Extract the [X, Y] coordinate from the center of the cell holding the provided text.  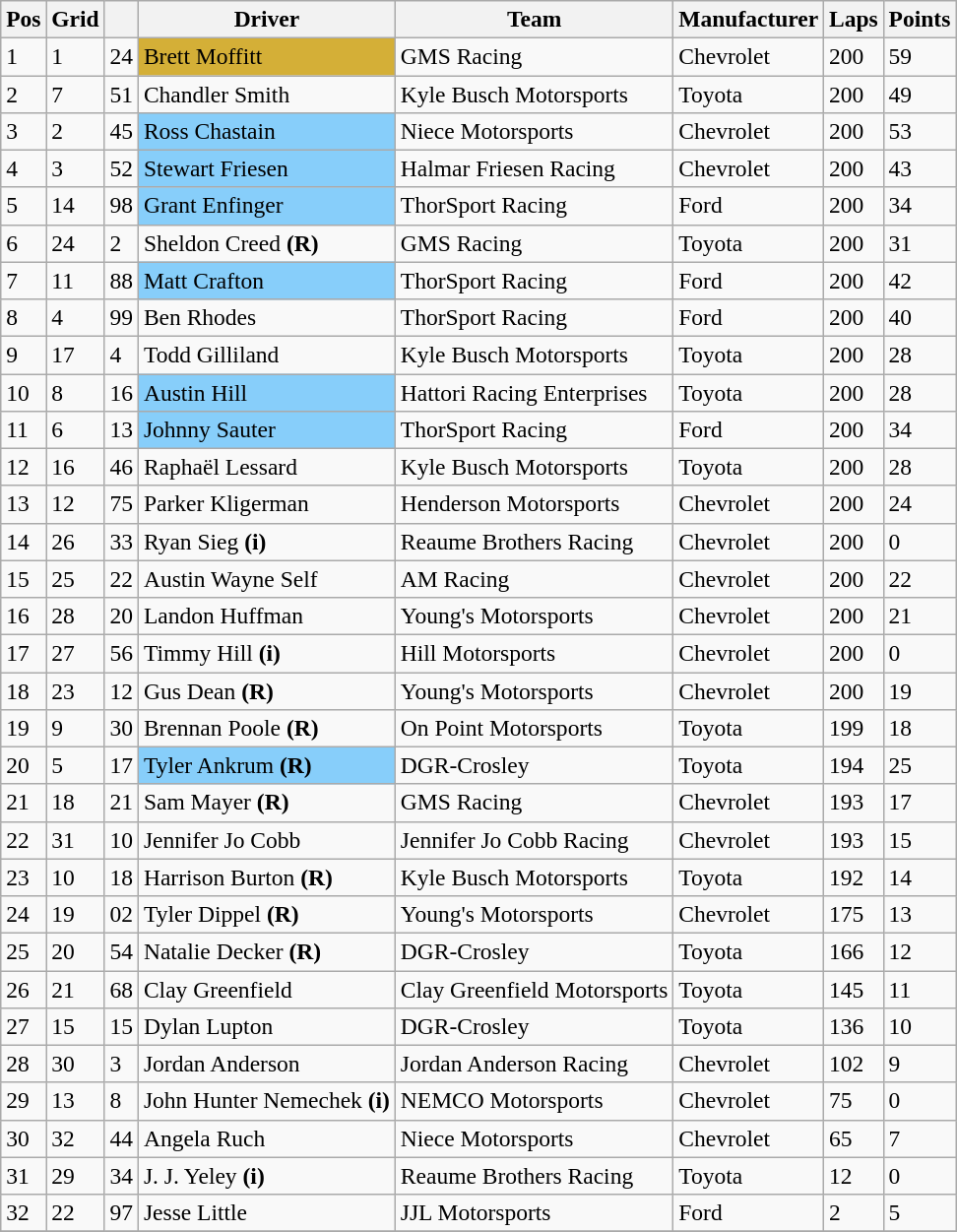
Stewart Friesen [266, 168]
40 [920, 317]
Chandler Smith [266, 94]
Hill Motorsports [534, 653]
Harrison Burton (R) [266, 877]
Points [920, 19]
Landon Huffman [266, 616]
68 [121, 989]
Sheldon Creed (R) [266, 243]
On Point Motorsports [534, 728]
97 [121, 1212]
Jennifer Jo Cobb Racing [534, 840]
Clay Greenfield [266, 989]
44 [121, 1138]
Jennifer Jo Cobb [266, 840]
42 [920, 281]
65 [855, 1138]
Timmy Hill (i) [266, 653]
Grant Enfinger [266, 206]
98 [121, 206]
145 [855, 989]
52 [121, 168]
Clay Greenfield Motorsports [534, 989]
Jesse Little [266, 1212]
192 [855, 877]
Tyler Ankrum (R) [266, 765]
102 [855, 1064]
Halmar Friesen Racing [534, 168]
53 [920, 131]
NEMCO Motorsports [534, 1101]
33 [121, 542]
43 [920, 168]
Matt Crafton [266, 281]
99 [121, 317]
02 [121, 914]
AM Racing [534, 579]
Driver [266, 19]
J. J. Yeley (i) [266, 1176]
Gus Dean (R) [266, 690]
Parker Kligerman [266, 504]
Ryan Sieg (i) [266, 542]
56 [121, 653]
Brett Moffitt [266, 56]
John Hunter Nemechek (i) [266, 1101]
Manufacturer [748, 19]
Tyler Dippel (R) [266, 914]
Sam Mayer (R) [266, 803]
Team [534, 19]
Jordan Anderson [266, 1064]
Natalie Decker (R) [266, 951]
Johnny Sauter [266, 429]
Ben Rhodes [266, 317]
46 [121, 467]
Todd Gilliland [266, 355]
Ross Chastain [266, 131]
Austin Wayne Self [266, 579]
Hattori Racing Enterprises [534, 392]
136 [855, 1026]
JJL Motorsports [534, 1212]
Grid [75, 19]
Jordan Anderson Racing [534, 1064]
Brennan Poole (R) [266, 728]
Dylan Lupton [266, 1026]
Angela Ruch [266, 1138]
51 [121, 94]
49 [920, 94]
194 [855, 765]
59 [920, 56]
Laps [855, 19]
54 [121, 951]
Austin Hill [266, 392]
45 [121, 131]
166 [855, 951]
88 [121, 281]
Raphaël Lessard [266, 467]
Pos [24, 19]
199 [855, 728]
175 [855, 914]
Henderson Motorsports [534, 504]
